Scan for the cell matching the given text and deliver its (x, y) coordinate at center. 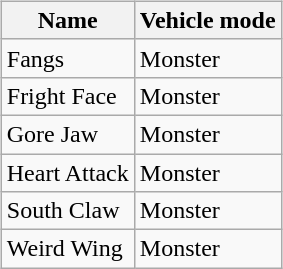
Vehicle mode (208, 20)
Fangs (68, 58)
Heart Attack (68, 173)
Name (68, 20)
Gore Jaw (68, 134)
Fright Face (68, 96)
South Claw (68, 211)
Weird Wing (68, 249)
